Pinpoint the cell where the given text exists, returning its [x, y] midpoint coordinate. 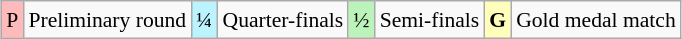
G [498, 20]
Gold medal match [596, 20]
¼ [204, 20]
½ [361, 20]
Preliminary round [107, 20]
Quarter-finals [284, 20]
Semi-finals [430, 20]
P [12, 20]
